Output the (x, y) coordinate of the center of the cell containing the given text.  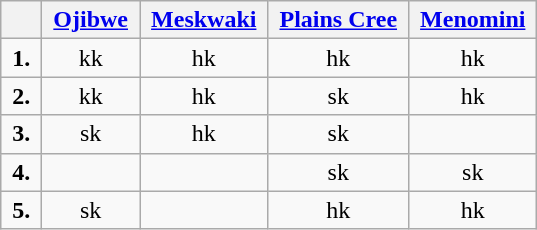
Ojibwe (91, 20)
1. (22, 58)
5. (22, 210)
2. (22, 96)
Plains Cree (338, 20)
Meskwaki (204, 20)
3. (22, 134)
Menomini (473, 20)
4. (22, 172)
